Identify which cell holds the provided text, then report its [x, y] central coordinate. 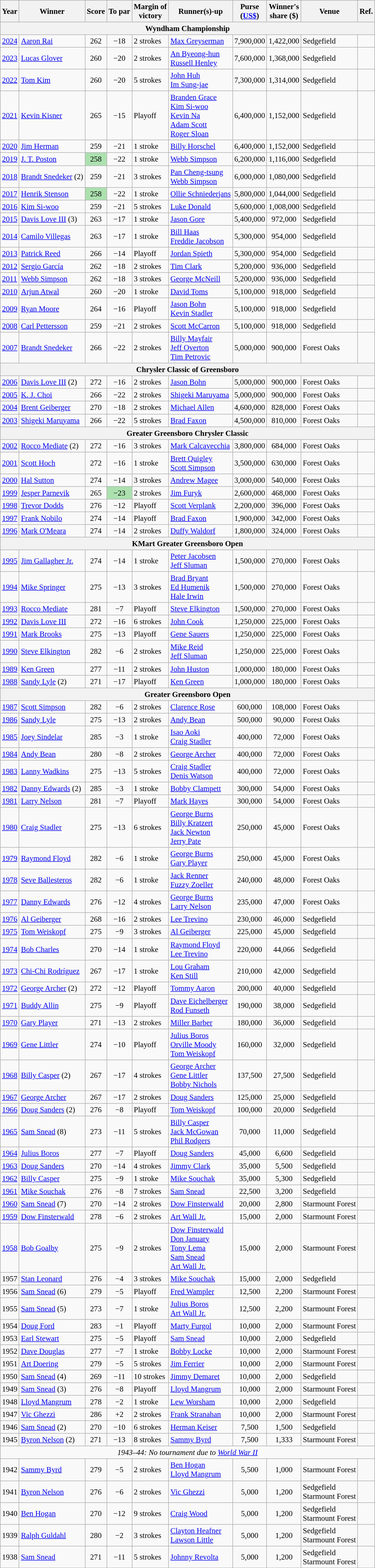
2003 [10, 420]
108,000 [284, 707]
Joey Sindelar [52, 737]
Earl Stewart [52, 1339]
Jimmy Clark [200, 1166]
1945 [10, 1440]
Craig Wood [200, 1513]
Tim Clark [200, 266]
1980 [10, 828]
42,000 [284, 971]
Mike Reid Jeff Sluman [200, 652]
4,600,000 [250, 408]
Luke Donald [200, 206]
2018 [10, 177]
J. T. Poston [52, 159]
Lucas Glover [52, 59]
6,000,000 [250, 177]
240,000 [250, 880]
Jason Bohn [200, 382]
Kim Si-woo [52, 206]
Margin ofvictory [150, 11]
190,000 [250, 1005]
1999 [10, 493]
Kevin Kisner [52, 116]
Miller Barber [200, 1023]
Scott Hoch [52, 463]
Gary Player [52, 1023]
125,000 [250, 1097]
Score [96, 11]
Pan Cheng-tsung Webb Simpson [200, 177]
6,200,000 [250, 159]
Raymond Floyd Lee Trevino [200, 949]
Mark Brooks [52, 635]
Danny Edwards (2) [52, 788]
600,000 [250, 707]
1,080,000 [284, 177]
Greater Greensboro Chrysler Classic [187, 433]
48,000 [284, 880]
George Burns Gary Player [200, 858]
1989 [10, 669]
Ralph Guldahl [52, 1535]
1972 [10, 988]
Dow Finsterwald Don January Tony Lema Sam Snead Art Wall Jr. [200, 1248]
1,314,000 [284, 80]
32,000 [284, 1044]
Davis Love III (3) [52, 219]
1993 [10, 609]
2014 [10, 236]
Clarence Rose [200, 707]
2017 [10, 194]
1961 [10, 1192]
220,000 [250, 949]
70,000 [250, 1132]
Byron Nelson (2) [52, 1440]
2000 [10, 480]
Peter Jacobsen Jeff Sluman [200, 561]
1950 [10, 1376]
Stan Leonard [52, 1279]
2004 [10, 408]
2015 [10, 219]
2001 [10, 463]
1,368,000 [284, 59]
1990 [10, 652]
9 strokes [150, 1513]
Andrew Magee [200, 480]
1955 [10, 1308]
Sam Snead (5) [52, 1308]
396,000 [284, 506]
Arjun Atwal [52, 291]
Duffy Waldorf [200, 531]
1965 [10, 1132]
2,600,000 [250, 493]
1997 [10, 518]
Tommy Aaron [200, 988]
Sam Snead (8) [52, 1132]
1939 [10, 1535]
Jordan Spieth [200, 254]
Jack Renner Fuzzy Zoeller [200, 880]
KMart Greater Greensboro Open [187, 544]
Mike Springer [52, 587]
7 strokes [150, 1192]
Julius Boros Art Wall Jr. [200, 1308]
Lew Worsham [200, 1402]
Carl Pettersson [52, 326]
Mark O'Meara [52, 531]
160,000 [250, 1044]
1984 [10, 754]
268 [96, 919]
1966 [10, 1110]
Bobby Clampett [200, 788]
1948 [10, 1402]
Lanny Wadkins [52, 771]
Chrysler Classic of Greensboro [187, 370]
Billy Mayfair Jeff Overton Tim Petrovic [200, 348]
Danny Edwards [52, 902]
1962 [10, 1179]
Fred Wampler [200, 1291]
828,000 [284, 408]
−4 [119, 1279]
−1 [119, 1326]
1952 [10, 1351]
2023 [10, 59]
Year [10, 11]
Ollie Schniederjans [200, 194]
Sandy Lyle [52, 720]
Ben Hogan Lloyd Mangrum [200, 1470]
Art Wall Jr. [200, 1217]
2010 [10, 291]
Jason Gore [200, 219]
Ryan Moore [52, 309]
Winner [52, 11]
Rocco Mediate (2) [52, 446]
Ref. [366, 11]
2019 [10, 159]
2016 [10, 206]
Camilo Villegas [52, 236]
John Huh Im Sung-jae [200, 80]
Max Greyserman [200, 41]
Henrik Stenson [52, 194]
2013 [10, 254]
Billy Casper [52, 1179]
Scott Verplank [200, 506]
972,000 [284, 219]
Michael Allen [200, 408]
1974 [10, 949]
1942 [10, 1470]
7,600,000 [250, 59]
Seve Ballesteros [52, 880]
40,000 [284, 988]
1988 [10, 681]
4,500,000 [250, 420]
Runner(s)-up [200, 11]
1969 [10, 1044]
1938 [10, 1557]
1959 [10, 1217]
Lou Graham Ken Still [200, 971]
Branden Grace Kim Si-woo Kevin Na Adam Scott Roger Sloan [200, 116]
1967 [10, 1097]
100,000 [250, 1110]
Byron Nelson [52, 1492]
Billy Horschel [200, 147]
1,422,000 [284, 41]
1978 [10, 880]
Mark Hayes [200, 801]
Bob Charles [52, 949]
Sam Snead (2) [52, 1427]
Brent Geiberger [52, 408]
1979 [10, 858]
−15 [119, 116]
Ben Hogan [52, 1513]
Jim Ferrier [200, 1364]
George Burns Billy Kratzert Jack Newton Jerry Pate [200, 828]
1992 [10, 622]
Bobby Locke [200, 1351]
Larry Nelson [52, 801]
+2 [119, 1415]
1983 [10, 771]
1953 [10, 1339]
Billy Casper Jack McGowan Phil Rodgers [200, 1132]
Wyndham Championship [187, 29]
2021 [10, 116]
269 [96, 1376]
1,800,000 [250, 531]
1943–44: No tournament due to World War II [187, 1453]
Davis Love III (2) [52, 382]
5,800,000 [250, 194]
Billy Casper (2) [52, 1075]
7,900,000 [250, 41]
Tom Kim [52, 80]
Bob Goalby [52, 1248]
An Byeong-hun Russell Henley [200, 59]
5,600,000 [250, 206]
1994 [10, 587]
Buddy Allin [52, 1005]
Jim Herman [52, 147]
8 strokes [150, 1440]
1995 [10, 561]
Doug Sanders (2) [52, 1110]
Johnny Revolta [200, 1557]
1,500 [284, 1427]
1968 [10, 1075]
Brandt Snedeker (2) [52, 177]
Brett Quigley Scott Simpson [200, 463]
1987 [10, 707]
1977 [10, 902]
Sergio García [52, 266]
John Huston [200, 669]
Sam Snead (4) [52, 1376]
1970 [10, 1023]
1991 [10, 635]
27,500 [284, 1075]
3,200 [284, 1192]
Scott McCarron [200, 326]
1975 [10, 932]
44,066 [284, 949]
25,000 [284, 1097]
2007 [10, 348]
540,000 [284, 480]
Patrick Reed [52, 254]
George Burns Larry Nelson [200, 902]
210,000 [250, 971]
1946 [10, 1427]
Raymond Floyd [52, 858]
Davis Love III [52, 622]
2011 [10, 279]
7,300,000 [250, 80]
John Cook [200, 622]
1949 [10, 1389]
Julius Boros Orville Moody Tom Weiskopf [200, 1044]
Trevor Dodds [52, 506]
−23 [119, 493]
1940 [10, 1513]
137,500 [250, 1075]
1971 [10, 1005]
Sam Snead (7) [52, 1204]
47,000 [284, 902]
Brandt Snedeker [52, 348]
1981 [10, 801]
2005 [10, 395]
1958 [10, 1248]
1,333 [284, 1440]
2002 [10, 446]
1957 [10, 1279]
Brad Bryant Ed Humenik Hale Irwin [200, 587]
Winner'sshare ($) [284, 11]
1,008,000 [284, 206]
Rocco Mediate [52, 609]
1954 [10, 1326]
Jim Gallagher Jr. [52, 561]
2012 [10, 266]
3,800,000 [250, 446]
Jimmy Demaret [200, 1376]
630,000 [284, 463]
2008 [10, 326]
2020 [10, 147]
342,000 [284, 518]
283 [96, 1326]
1996 [10, 531]
Isao Aoki Craig Stadler [200, 737]
264 [96, 309]
Venue [330, 11]
George McNeill [200, 279]
Craig Stadler Denis Watson [200, 771]
1998 [10, 506]
Lee Trevino [200, 919]
Sam Snead (6) [52, 1291]
Jim Furyk [200, 493]
3,500,000 [250, 463]
1941 [10, 1492]
11,000 [284, 1132]
286 [96, 1415]
Craig Stadler [52, 828]
Aaron Rai [52, 41]
Frank Nobilo [52, 518]
To par [119, 11]
Dave Douglas [52, 1351]
10 strokes [150, 1376]
46,000 [284, 919]
2,200,000 [250, 506]
Gene Sauers [200, 635]
Art Doering [52, 1364]
1960 [10, 1204]
2006 [10, 382]
90,000 [284, 720]
1,900,000 [250, 518]
Herman Keiser [200, 1427]
Purse(US$) [250, 11]
468,000 [284, 493]
6,600 [284, 1153]
2022 [10, 80]
324,000 [284, 531]
Marty Furgol [200, 1326]
1,044,000 [284, 194]
1976 [10, 919]
230,000 [250, 919]
Julius Boros [52, 1153]
5,300 [284, 1179]
Sam Snead (3) [52, 1389]
38,000 [284, 1005]
Jesper Parnevik [52, 493]
Mark Calcavecchia [200, 446]
Scott Simpson [52, 707]
George Archer Gene Littler Bobby Nichols [200, 1075]
235,000 [250, 902]
684,000 [284, 446]
500,000 [250, 720]
Jason Bohn Kevin Stadler [200, 309]
1956 [10, 1291]
200,000 [250, 988]
2009 [10, 309]
1973 [10, 971]
22,500 [250, 1192]
Gene Littler [52, 1044]
1963 [10, 1166]
Hal Sutton [52, 480]
1,116,000 [284, 159]
Chi-Chi Rodríguez [52, 971]
Sandy Lyle (2) [52, 681]
1964 [10, 1153]
36,000 [284, 1023]
David Toms [200, 291]
810,000 [284, 420]
Bill Haas Freddie Jacobson [200, 236]
Frank Stranahan [200, 1415]
1947 [10, 1415]
1982 [10, 788]
1,000 [284, 1470]
2024 [10, 41]
5,400,000 [250, 219]
1986 [10, 720]
Greater Greensboro Open [187, 694]
3,000,000 [250, 480]
Clayton Heafner Lawson Little [200, 1535]
K. J. Choi [52, 395]
Dave Eichelberger Rod Funseth [200, 1005]
Doug Ford [52, 1326]
George Archer (2) [52, 988]
1985 [10, 737]
2,800 [284, 1204]
1951 [10, 1364]
